Find where the given text appears and provide that cell's center as (x, y) coordinate. 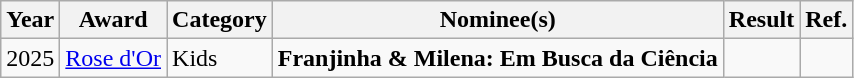
Category (220, 20)
Award (114, 20)
2025 (30, 58)
Ref. (826, 20)
Franjinha & Milena: Em Busca da Ciência (498, 58)
Result (761, 20)
Kids (220, 58)
Year (30, 20)
Nominee(s) (498, 20)
Rose d'Or (114, 58)
